Pinpoint the cell where the given text exists, returning its [x, y] midpoint coordinate. 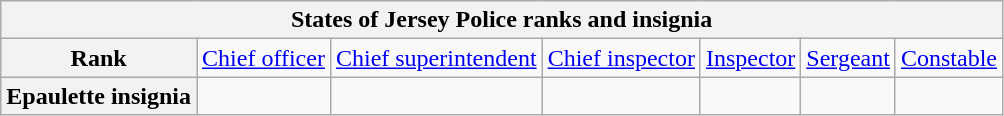
Chief inspector [621, 58]
Rank [99, 58]
Inspector [750, 58]
States of Jersey Police ranks and insignia [502, 20]
Epaulette insignia [99, 96]
Chief officer [264, 58]
Chief superintendent [436, 58]
Sergeant [848, 58]
Constable [948, 58]
